Locate the cell with the specified text and output its [x, y] center coordinate. 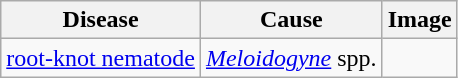
Meloidogyne spp. [291, 58]
Cause [291, 20]
Image [420, 20]
Disease [101, 20]
root-knot nematode [101, 58]
